From the cell containing the given text, extract its center point as (X, Y) coordinate. 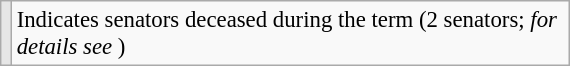
Indicates senators deceased during the term (2 senators; for details see ) (290, 34)
